Output the (X, Y) coordinate of the center of the cell containing the given text.  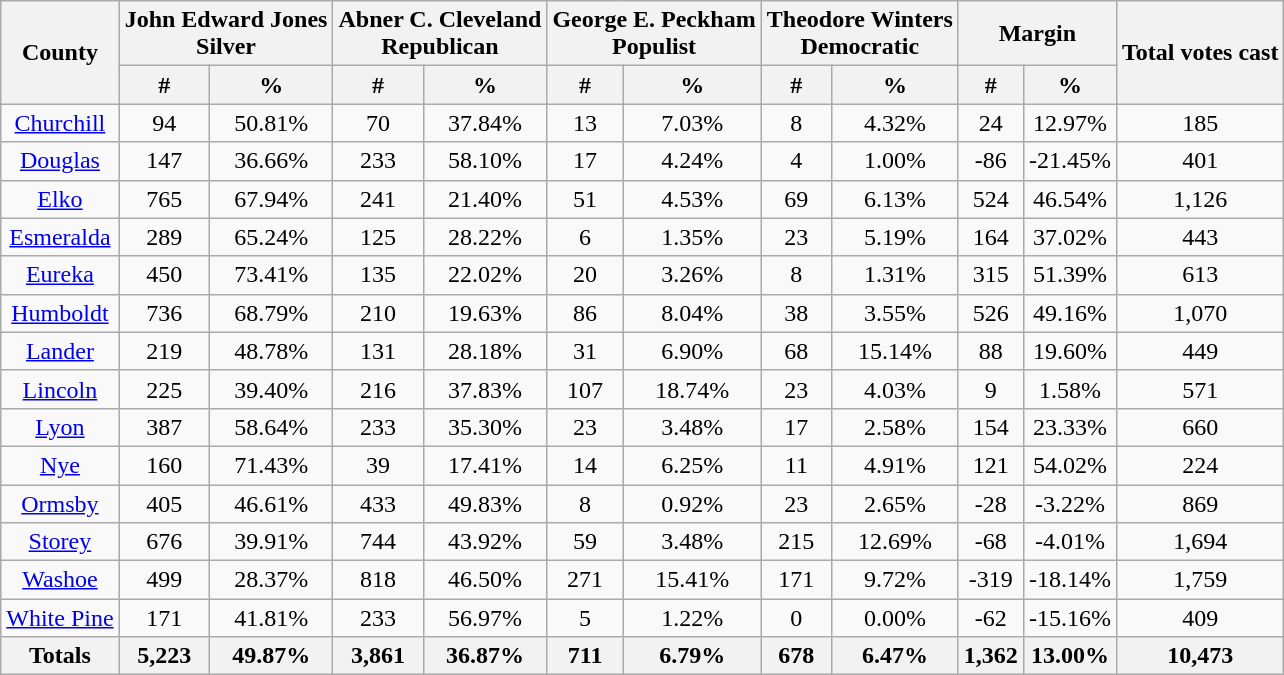
Lander (60, 351)
88 (990, 351)
51 (585, 199)
711 (585, 656)
69 (796, 199)
71.43% (271, 465)
6.13% (894, 199)
4.32% (894, 123)
449 (1200, 351)
5,223 (164, 656)
13 (585, 123)
-21.45% (1070, 161)
19.60% (1070, 351)
49.16% (1070, 313)
526 (990, 313)
9 (990, 389)
13.00% (1070, 656)
9.72% (894, 580)
5.19% (894, 237)
36.66% (271, 161)
George E. PeckhamPopulist (654, 34)
37.84% (485, 123)
23.33% (1070, 427)
50.81% (271, 123)
765 (164, 199)
46.50% (485, 580)
65.24% (271, 237)
39.91% (271, 542)
676 (164, 542)
571 (1200, 389)
-3.22% (1070, 503)
Theodore WintersDemocratic (860, 34)
225 (164, 389)
15.41% (692, 580)
125 (378, 237)
4.03% (894, 389)
219 (164, 351)
12.97% (1070, 123)
6 (585, 237)
43.92% (485, 542)
147 (164, 161)
68.79% (271, 313)
John Edward JonesSilver (226, 34)
59 (585, 542)
433 (378, 503)
3,861 (378, 656)
58.64% (271, 427)
5 (585, 618)
1,759 (1200, 580)
315 (990, 275)
3.26% (692, 275)
0 (796, 618)
Total votes cast (1200, 52)
443 (1200, 237)
224 (1200, 465)
21.40% (485, 199)
401 (1200, 161)
12.69% (894, 542)
1.22% (692, 618)
24 (990, 123)
524 (990, 199)
-18.14% (1070, 580)
160 (164, 465)
1.35% (692, 237)
67.94% (271, 199)
56.97% (485, 618)
28.37% (271, 580)
-28 (990, 503)
86 (585, 313)
0.92% (692, 503)
4.91% (894, 465)
22.02% (485, 275)
Storey (60, 542)
6.25% (692, 465)
450 (164, 275)
31 (585, 351)
121 (990, 465)
14 (585, 465)
613 (1200, 275)
6.90% (692, 351)
28.18% (485, 351)
744 (378, 542)
660 (1200, 427)
154 (990, 427)
131 (378, 351)
Washoe (60, 580)
37.83% (485, 389)
1.00% (894, 161)
Eureka (60, 275)
Totals (60, 656)
6.79% (692, 656)
185 (1200, 123)
271 (585, 580)
Lincoln (60, 389)
Churchill (60, 123)
54.02% (1070, 465)
Ormsby (60, 503)
-4.01% (1070, 542)
8.04% (692, 313)
-319 (990, 580)
68 (796, 351)
-15.16% (1070, 618)
73.41% (271, 275)
869 (1200, 503)
4.24% (692, 161)
Humboldt (60, 313)
County (60, 52)
58.10% (485, 161)
Nye (60, 465)
215 (796, 542)
39 (378, 465)
46.61% (271, 503)
39.40% (271, 389)
6.47% (894, 656)
387 (164, 427)
1,126 (1200, 199)
10,473 (1200, 656)
289 (164, 237)
41.81% (271, 618)
1,070 (1200, 313)
0.00% (894, 618)
4 (796, 161)
28.22% (485, 237)
19.63% (485, 313)
17.41% (485, 465)
Lyon (60, 427)
107 (585, 389)
164 (990, 237)
210 (378, 313)
37.02% (1070, 237)
499 (164, 580)
20 (585, 275)
2.58% (894, 427)
678 (796, 656)
51.39% (1070, 275)
7.03% (692, 123)
241 (378, 199)
Abner C. ClevelandRepublican (440, 34)
1,362 (990, 656)
18.74% (692, 389)
White Pine (60, 618)
736 (164, 313)
818 (378, 580)
35.30% (485, 427)
409 (1200, 618)
Esmeralda (60, 237)
Douglas (60, 161)
48.78% (271, 351)
1.31% (894, 275)
3.55% (894, 313)
11 (796, 465)
94 (164, 123)
-68 (990, 542)
15.14% (894, 351)
49.87% (271, 656)
405 (164, 503)
Margin (1037, 34)
216 (378, 389)
Elko (60, 199)
2.65% (894, 503)
36.87% (485, 656)
49.83% (485, 503)
1.58% (1070, 389)
38 (796, 313)
4.53% (692, 199)
1,694 (1200, 542)
-62 (990, 618)
135 (378, 275)
70 (378, 123)
-86 (990, 161)
46.54% (1070, 199)
